Locate the cell with the specified text and output its [X, Y] center coordinate. 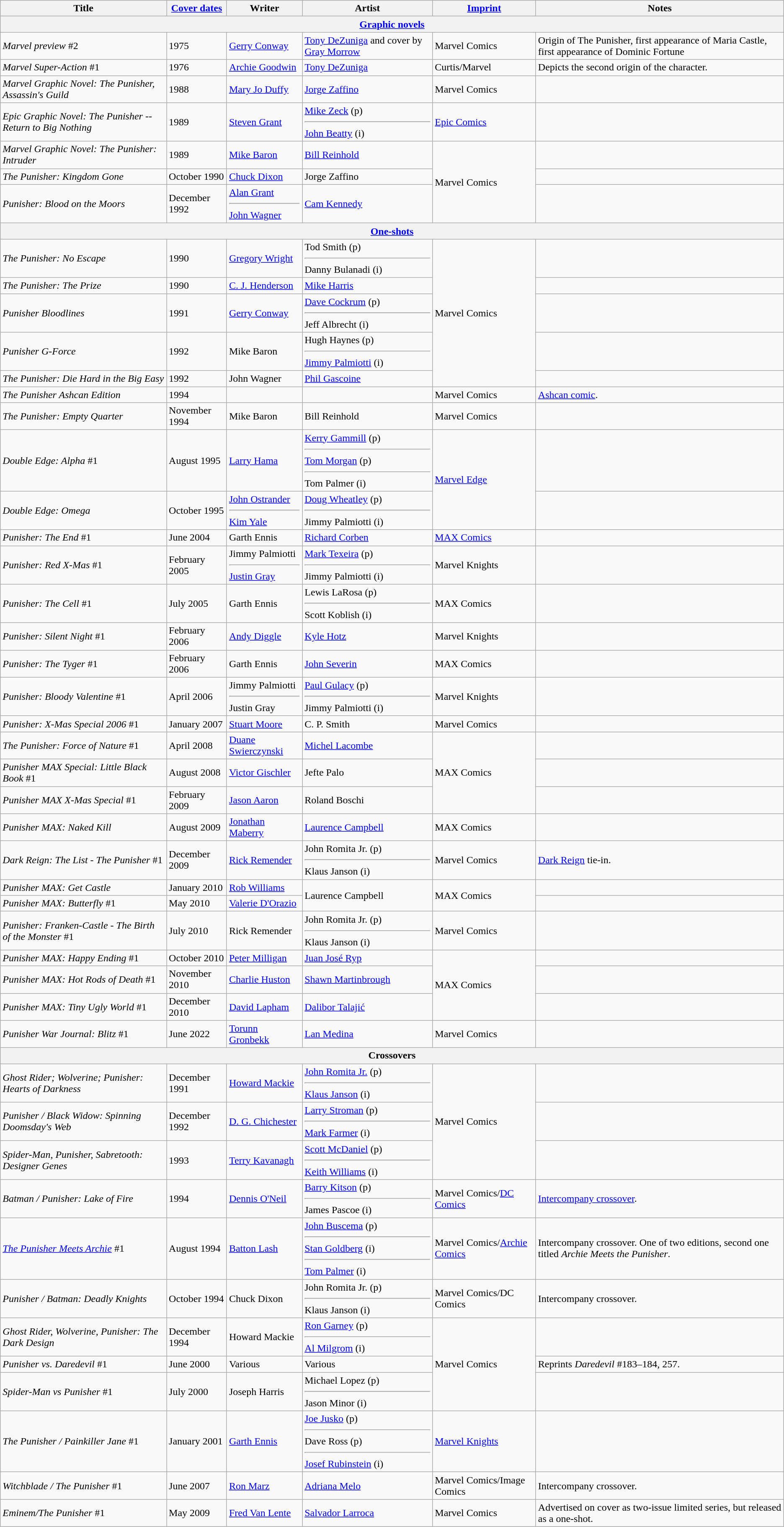
Phil Gascoine [368, 379]
Cover dates [197, 8]
Punisher MAX: Get Castle [84, 888]
Notes [660, 8]
Peter Milligan [264, 958]
Ron Garney (p)Al Milgrom (i) [368, 1337]
1975 [197, 46]
C. P. Smith [368, 724]
1991 [197, 313]
Depicts the second origin of the character. [660, 67]
Paul Gulacy (p)Jimmy Palmiotti (i) [368, 696]
Dave Cockrum (p)Jeff Albrecht (i) [368, 313]
Stuart Moore [264, 724]
Larry Stroman (p)Mark Farmer (i) [368, 1121]
Valerie D'Orazio [264, 903]
Tony DeZuniga [368, 67]
Double Edge: Omega [84, 510]
Rob Williams [264, 888]
1976 [197, 67]
October 1994 [197, 1298]
Epic Graphic Novel: The Punisher -- Return to Big Nothing [84, 122]
December 1991 [197, 1083]
The Punisher: Kingdom Gone [84, 176]
Punisher: X-Mas Special 2006 #1 [84, 724]
Archie Goodwin [264, 67]
Dark Reign tie-in. [660, 860]
Ron Marz [264, 1486]
Shawn Martinbrough [368, 980]
Punisher G-Force [84, 352]
June 2000 [197, 1364]
December 1994 [197, 1337]
Punisher: Blood on the Moors [84, 204]
January 2001 [197, 1442]
Jonathan Maberry [264, 827]
Punisher MAX: Tiny Ugly World #1 [84, 1007]
Ghost Rider, Wolverine, Punisher: The Dark Design [84, 1337]
Terry Kavanagh [264, 1160]
Adriana Melo [368, 1486]
Writer [264, 8]
Punisher MAX Special: Little Black Book #1 [84, 773]
November 2010 [197, 980]
Fred Van Lente [264, 1513]
Punisher: Red X-Mas #1 [84, 565]
Barry Kitson (p)James Pascoe (i) [368, 1198]
Salvador Larroca [368, 1513]
The Punisher / Painkiller Jane #1 [84, 1442]
David Lapham [264, 1007]
Marvel Comics/Archie Comics [484, 1248]
One-shots [392, 231]
Kyle Hotz [368, 636]
November 1994 [197, 417]
June 2022 [197, 1034]
Alan GrantJohn Wagner [264, 204]
Batton Lash [264, 1248]
Joseph Harris [264, 1392]
The Punisher: The Prize [84, 285]
July 2010 [197, 931]
Kerry Gammill (p)Tom Morgan (p)Tom Palmer (i) [368, 461]
Tod Smith (p)Danny Bulanadi (i) [368, 258]
Spider-Man, Punisher, Sabretooth: Designer Genes [84, 1160]
Michael Lopez (p)Jason Minor (i) [368, 1392]
December 2010 [197, 1007]
Punisher / Black Widow: Spinning Doomsday's Web [84, 1121]
C. J. Henderson [264, 285]
Punisher: Bloody Valentine #1 [84, 696]
Gregory Wright [264, 258]
Scott McDaniel (p)Keith Williams (i) [368, 1160]
Imprint [484, 8]
Crossovers [392, 1056]
John Severin [368, 664]
D. G. Chichester [264, 1121]
Spider-Man vs Punisher #1 [84, 1392]
May 2009 [197, 1513]
Marvel Graphic Novel: The Punisher, Assassin's Guild [84, 89]
Title [84, 8]
Dark Reign: The List - The Punisher #1 [84, 860]
July 2000 [197, 1392]
Curtis/Marvel [484, 67]
Mike Zeck (p)John Beatty (i) [368, 122]
August 2009 [197, 827]
August 1994 [197, 1248]
Michel Lacombe [368, 745]
October 1995 [197, 510]
Mark Texeira (p)Jimmy Palmiotti (i) [368, 565]
Epic Comics [484, 122]
Batman / Punisher: Lake of Fire [84, 1198]
Punisher / Batman: Deadly Knights [84, 1298]
Double Edge: Alpha #1 [84, 461]
The Punisher: Force of Nature #1 [84, 745]
The Punisher: Empty Quarter [84, 417]
February 2005 [197, 565]
Cam Kennedy [368, 204]
Punisher: Franken-Castle - The Birth of the Monster #1 [84, 931]
Jason Aaron [264, 800]
Marvel Comics/Image Comics [484, 1486]
August 2008 [197, 773]
John Buscema (p)Stan Goldberg (i)Tom Palmer (i) [368, 1248]
The Punisher Meets Archie #1 [84, 1248]
Punisher: Silent Night #1 [84, 636]
May 2010 [197, 903]
January 2007 [197, 724]
Jefte Palo [368, 773]
Punisher MAX: Happy Ending #1 [84, 958]
The Punisher: Die Hard in the Big Easy [84, 379]
John Wagner [264, 379]
Witchblade / The Punisher #1 [84, 1486]
1988 [197, 89]
Graphic novels [392, 24]
Punisher MAX: Naked Kill [84, 827]
Punisher MAX X-Mas Special #1 [84, 800]
Punisher: The End #1 [84, 538]
December 2009 [197, 860]
Marvel Graphic Novel: The Punisher: Intruder [84, 155]
October 2010 [197, 958]
Punisher MAX: Hot Rods of Death #1 [84, 980]
Punisher Bloodlines [84, 313]
Andy Diggle [264, 636]
Juan José Ryp [368, 958]
Ashcan comic. [660, 395]
Reprints Daredevil #183–184, 257. [660, 1364]
April 2006 [197, 696]
Eminem/The Punisher #1 [84, 1513]
Punisher vs. Daredevil #1 [84, 1364]
Intercompany crossover. One of two editions, second one titled Archie Meets the Punisher. [660, 1248]
Punisher MAX: Butterfly #1 [84, 903]
The Punisher Ashcan Edition [84, 395]
Charlie Huston [264, 980]
Dalibor Talajić [368, 1007]
The Punisher: No Escape [84, 258]
Larry Hama [264, 461]
Roland Boschi [368, 800]
February 2009 [197, 800]
Mary Jo Duffy [264, 89]
Doug Wheatley (p)Jimmy Palmiotti (i) [368, 510]
Marvel preview #2 [84, 46]
August 1995 [197, 461]
Punisher: The Tyger #1 [84, 664]
June 2004 [197, 538]
Lan Medina [368, 1034]
Torunn Gronbekk [264, 1034]
Lewis LaRosa (p)Scott Koblish (i) [368, 603]
Ghost Rider; Wolverine; Punisher: Hearts of Darkness [84, 1083]
1993 [197, 1160]
Hugh Haynes (p)Jimmy Palmiotti (i) [368, 352]
Victor Gischler [264, 773]
Advertised on cover as two-issue limited series, but released as a one-shot. [660, 1513]
Mike Harris [368, 285]
Richard Corben [368, 538]
Punisher: The Cell #1 [84, 603]
July 2005 [197, 603]
Tony DeZuniga and cover by Gray Morrow [368, 46]
Marvel Super-Action #1 [84, 67]
Joe Jusko (p)Dave Ross (p)Josef Rubinstein (i) [368, 1442]
Duane Swierczynski [264, 745]
Artist [368, 8]
Steven Grant [264, 122]
John OstranderKim Yale [264, 510]
Origin of The Punisher, first appearance of Maria Castle, first appearance of Dominic Fortune [660, 46]
January 2010 [197, 888]
June 2007 [197, 1486]
Punisher War Journal: Blitz #1 [84, 1034]
Dennis O'Neil [264, 1198]
Marvel Edge [484, 480]
April 2008 [197, 745]
October 1990 [197, 176]
